Extract the [X, Y] coordinate from the center of the cell holding the provided text.  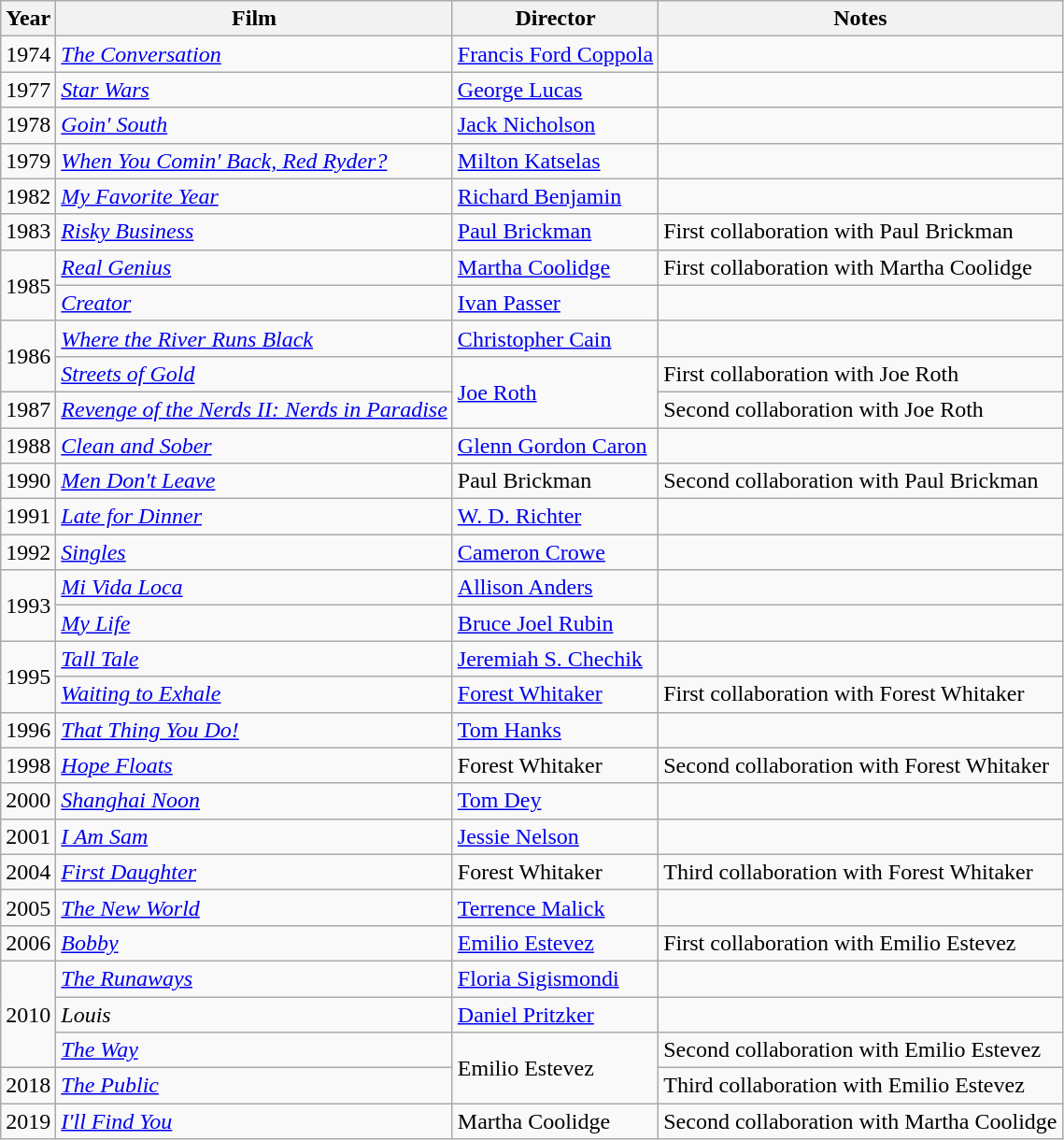
George Lucas [555, 90]
Christopher Cain [555, 338]
Year [28, 19]
1992 [28, 552]
1982 [28, 196]
2004 [28, 872]
1996 [28, 730]
Second collaboration with Paul Brickman [860, 481]
I'll Find You [254, 1121]
Tom Dey [555, 801]
1990 [28, 481]
1987 [28, 409]
Risky Business [254, 232]
Ivan Passer [555, 303]
Third collaboration with Emilio Estevez [860, 1086]
Revenge of the Nerds II: Nerds in Paradise [254, 409]
I Am Sam [254, 836]
1977 [28, 90]
1991 [28, 517]
Second collaboration with Joe Roth [860, 409]
Late for Dinner [254, 517]
The Way [254, 1050]
Francis Ford Coppola [555, 54]
1986 [28, 356]
First collaboration with Paul Brickman [860, 232]
Director [555, 19]
Daniel Pritzker [555, 1014]
2001 [28, 836]
1995 [28, 677]
Shanghai Noon [254, 801]
Jack Nicholson [555, 125]
2018 [28, 1086]
The New World [254, 907]
Waiting to Exhale [254, 694]
Star Wars [254, 90]
Hope Floats [254, 765]
1985 [28, 285]
Goin' South [254, 125]
Cameron Crowe [555, 552]
Milton Katselas [555, 161]
First collaboration with Martha Coolidge [860, 267]
Allison Anders [555, 588]
W. D. Richter [555, 517]
My Life [254, 623]
Floria Sigismondi [555, 978]
1993 [28, 606]
Real Genius [254, 267]
1978 [28, 125]
Second collaboration with Emilio Estevez [860, 1050]
The Conversation [254, 54]
Notes [860, 19]
My Favorite Year [254, 196]
Bruce Joel Rubin [555, 623]
1974 [28, 54]
1988 [28, 446]
First Daughter [254, 872]
Third collaboration with Forest Whitaker [860, 872]
Tom Hanks [555, 730]
2019 [28, 1121]
When You Comin' Back, Red Ryder? [254, 161]
1983 [28, 232]
Bobby [254, 943]
Jeremiah S. Chechik [555, 659]
Jessie Nelson [555, 836]
Singles [254, 552]
Second collaboration with Forest Whitaker [860, 765]
Louis [254, 1014]
Joe Roth [555, 392]
2005 [28, 907]
First collaboration with Joe Roth [860, 374]
2010 [28, 1014]
Creator [254, 303]
The Runaways [254, 978]
2006 [28, 943]
The Public [254, 1086]
Tall Tale [254, 659]
Streets of Gold [254, 374]
Richard Benjamin [555, 196]
Film [254, 19]
That Thing You Do! [254, 730]
Terrence Malick [555, 907]
Men Don't Leave [254, 481]
1998 [28, 765]
Where the River Runs Black [254, 338]
First collaboration with Forest Whitaker [860, 694]
2000 [28, 801]
Second collaboration with Martha Coolidge [860, 1121]
First collaboration with Emilio Estevez [860, 943]
Clean and Sober [254, 446]
Mi Vida Loca [254, 588]
1979 [28, 161]
Glenn Gordon Caron [555, 446]
